Detect which cell encompasses the target text, then output its (x, y) center coordinate. 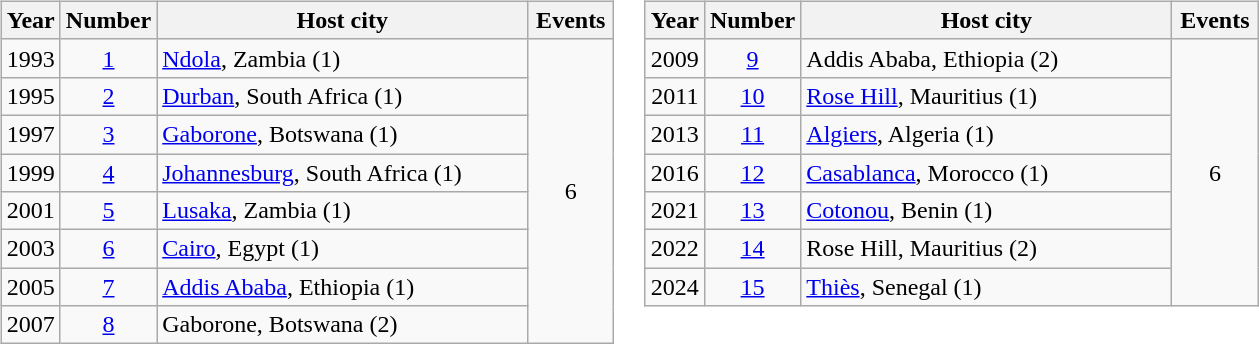
11 (752, 134)
Johannesburg, South Africa (1) (342, 173)
2001 (30, 211)
5 (108, 211)
1993 (30, 58)
2016 (674, 173)
2009 (674, 58)
13 (752, 211)
Algiers, Algeria (1) (986, 134)
Cotonou, Benin (1) (986, 211)
14 (752, 249)
2022 (674, 249)
7 (108, 287)
Addis Ababa, Ethiopia (2) (986, 58)
1 (108, 58)
Thiès, Senegal (1) (986, 287)
2011 (674, 96)
1995 (30, 96)
Durban, South Africa (1) (342, 96)
Gaborone, Botswana (1) (342, 134)
2024 (674, 287)
2003 (30, 249)
Addis Ababa, Ethiopia (1) (342, 287)
2005 (30, 287)
2007 (30, 325)
2 (108, 96)
9 (752, 58)
15 (752, 287)
Rose Hill, Mauritius (1) (986, 96)
2013 (674, 134)
4 (108, 173)
Casablanca, Morocco (1) (986, 173)
Gaborone, Botswana (2) (342, 325)
2021 (674, 211)
8 (108, 325)
1997 (30, 134)
Ndola, Zambia (1) (342, 58)
Cairo, Egypt (1) (342, 249)
1999 (30, 173)
Lusaka, Zambia (1) (342, 211)
12 (752, 173)
10 (752, 96)
Rose Hill, Mauritius (2) (986, 249)
3 (108, 134)
